Identify which cell holds the provided text, then report its [x, y] central coordinate. 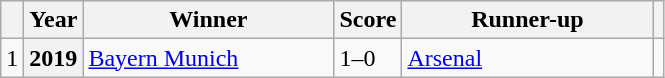
1–0 [368, 58]
Bayern Munich [208, 58]
2019 [54, 58]
Runner-up [528, 20]
Year [54, 20]
Score [368, 20]
1 [12, 58]
Arsenal [528, 58]
Winner [208, 20]
